Output the (X, Y) coordinate of the center of the cell containing the given text.  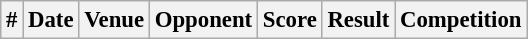
Date (51, 20)
Venue (114, 20)
Result (358, 20)
Opponent (203, 20)
# (12, 20)
Score (290, 20)
Competition (461, 20)
